Capture the cell that displays the provided text and extract its [X, Y] central coordinate. 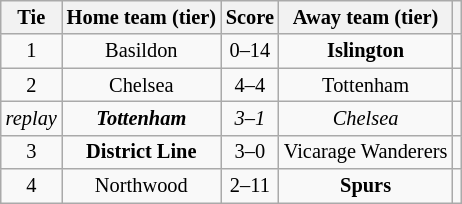
3 [32, 152]
Score [250, 17]
3–1 [250, 118]
Vicarage Wanderers [366, 152]
Away team (tier) [366, 17]
0–14 [250, 51]
4 [32, 186]
Home team (tier) [142, 17]
District Line [142, 152]
4–4 [250, 85]
3–0 [250, 152]
Basildon [142, 51]
Tie [32, 17]
Northwood [142, 186]
2–11 [250, 186]
1 [32, 51]
replay [32, 118]
Islington [366, 51]
Spurs [366, 186]
2 [32, 85]
